Identify which cell holds the provided text, then report its (x, y) central coordinate. 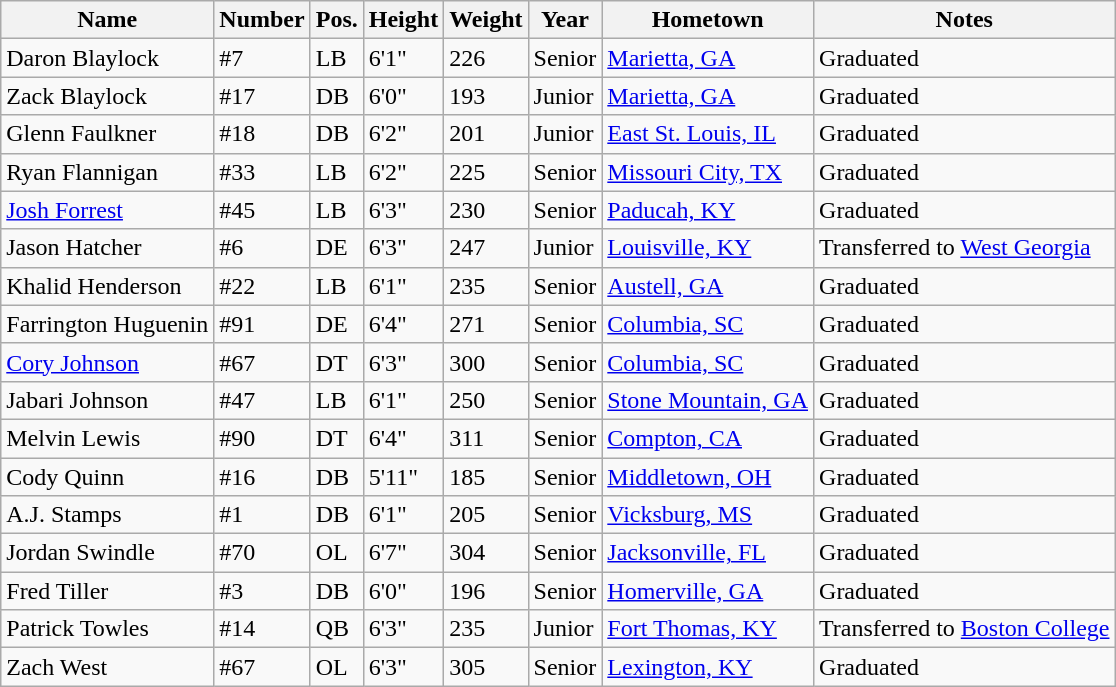
Compton, CA (708, 438)
#18 (262, 134)
Hometown (708, 20)
Jacksonville, FL (708, 553)
#33 (262, 172)
Notes (964, 20)
Height (403, 20)
Louisville, KY (708, 248)
193 (486, 96)
230 (486, 210)
QB (336, 629)
Jabari Johnson (108, 400)
#45 (262, 210)
#14 (262, 629)
Melvin Lewis (108, 438)
Patrick Towles (108, 629)
Jason Hatcher (108, 248)
Farrington Huguenin (108, 324)
Number (262, 20)
#22 (262, 286)
Daron Blaylock (108, 58)
Year (565, 20)
Missouri City, TX (708, 172)
247 (486, 248)
Jordan Swindle (108, 553)
Glenn Faulkner (108, 134)
#6 (262, 248)
305 (486, 667)
#3 (262, 591)
Austell, GA (708, 286)
Transferred to Boston College (964, 629)
250 (486, 400)
Fred Tiller (108, 591)
East St. Louis, IL (708, 134)
300 (486, 362)
A.J. Stamps (108, 515)
Transferred to West Georgia (964, 248)
#47 (262, 400)
Cory Johnson (108, 362)
#17 (262, 96)
205 (486, 515)
201 (486, 134)
Weight (486, 20)
Ryan Flannigan (108, 172)
Name (108, 20)
#16 (262, 477)
Khalid Henderson (108, 286)
185 (486, 477)
Vicksburg, MS (708, 515)
311 (486, 438)
Paducah, KY (708, 210)
304 (486, 553)
225 (486, 172)
#91 (262, 324)
Zack Blaylock (108, 96)
271 (486, 324)
#70 (262, 553)
Cody Quinn (108, 477)
Zach West (108, 667)
Middletown, OH (708, 477)
Homerville, GA (708, 591)
196 (486, 591)
226 (486, 58)
6'7" (403, 553)
Stone Mountain, GA (708, 400)
Fort Thomas, KY (708, 629)
Lexington, KY (708, 667)
#1 (262, 515)
#90 (262, 438)
#7 (262, 58)
Josh Forrest (108, 210)
5'11" (403, 477)
Pos. (336, 20)
